Return (X, Y) of the center of cell containing provided text 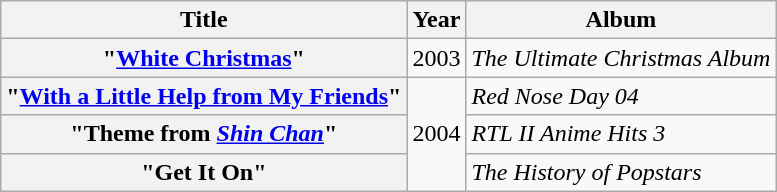
RTL II Anime Hits 3 (621, 134)
"White Christmas" (204, 58)
"With a Little Help from My Friends" (204, 96)
The Ultimate Christmas Album (621, 58)
"Theme from Shin Chan" (204, 134)
"Get It On" (204, 172)
2003 (436, 58)
The History of Popstars (621, 172)
Title (204, 20)
Year (436, 20)
Red Nose Day 04 (621, 96)
Album (621, 20)
2004 (436, 134)
